Output the (X, Y) coordinate of the center of the cell containing the given text.  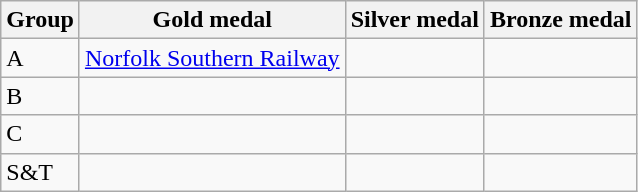
C (40, 134)
Bronze medal (560, 20)
Norfolk Southern Railway (212, 58)
S&T (40, 172)
Gold medal (212, 20)
Silver medal (414, 20)
Group (40, 20)
B (40, 96)
A (40, 58)
